Find where the given text appears and provide that cell's center as [x, y] coordinate. 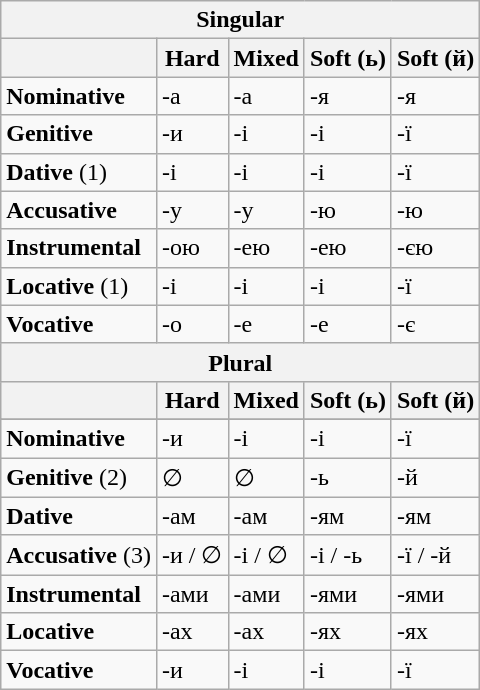
Genitive (2) [79, 478]
Singular [240, 20]
-єю [435, 248]
Plural [240, 362]
-ь [348, 478]
Genitive [79, 134]
Locative [79, 632]
-й [435, 478]
Accusative [79, 210]
Dative [79, 516]
-ою [192, 248]
-і / -ь [348, 555]
Accusative (3) [79, 555]
-и / ∅ [192, 555]
Locative (1) [79, 286]
-є [435, 324]
Dative (1) [79, 172]
-ї / -й [435, 555]
-о [192, 324]
-і / ∅ [266, 555]
